Output the (x, y) coordinate of the center of the cell containing the given text.  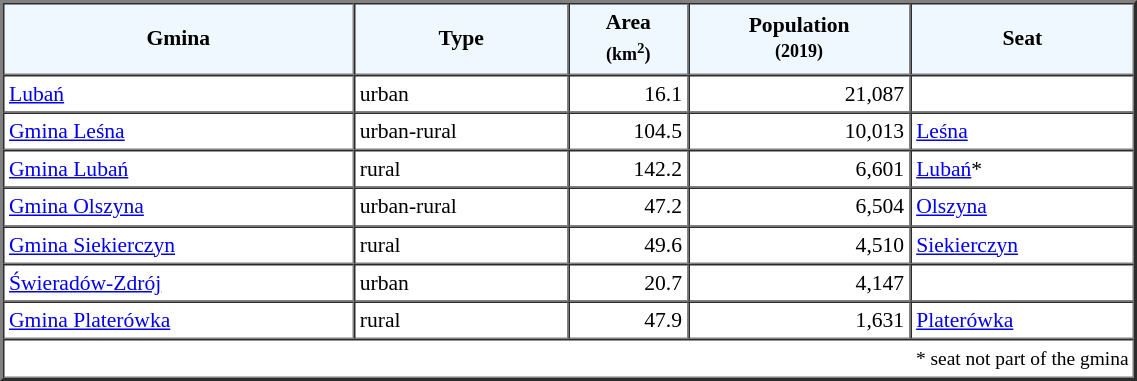
6,601 (799, 169)
49.6 (628, 245)
104.5 (628, 131)
Gmina Siekierczyn (178, 245)
16.1 (628, 93)
Population(2019) (799, 38)
10,013 (799, 131)
142.2 (628, 169)
* seat not part of the gmina (569, 359)
Gmina Platerówka (178, 321)
Gmina Leśna (178, 131)
Lubań (178, 93)
Gmina Olszyna (178, 207)
Leśna (1022, 131)
Area(km2) (628, 38)
6,504 (799, 207)
Gmina (178, 38)
Siekierczyn (1022, 245)
Seat (1022, 38)
4,147 (799, 283)
Platerówka (1022, 321)
47.2 (628, 207)
Świeradów-Zdrój (178, 283)
4,510 (799, 245)
1,631 (799, 321)
Gmina Lubań (178, 169)
Type (462, 38)
21,087 (799, 93)
Olszyna (1022, 207)
47.9 (628, 321)
20.7 (628, 283)
Lubań* (1022, 169)
